Capture the cell that displays the provided text and extract its (X, Y) central coordinate. 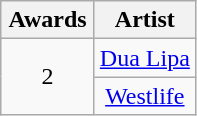
Westlife (144, 96)
Dua Lipa (144, 58)
Awards (48, 20)
2 (48, 77)
Artist (144, 20)
